From the cell containing the given text, extract its center point as [X, Y] coordinate. 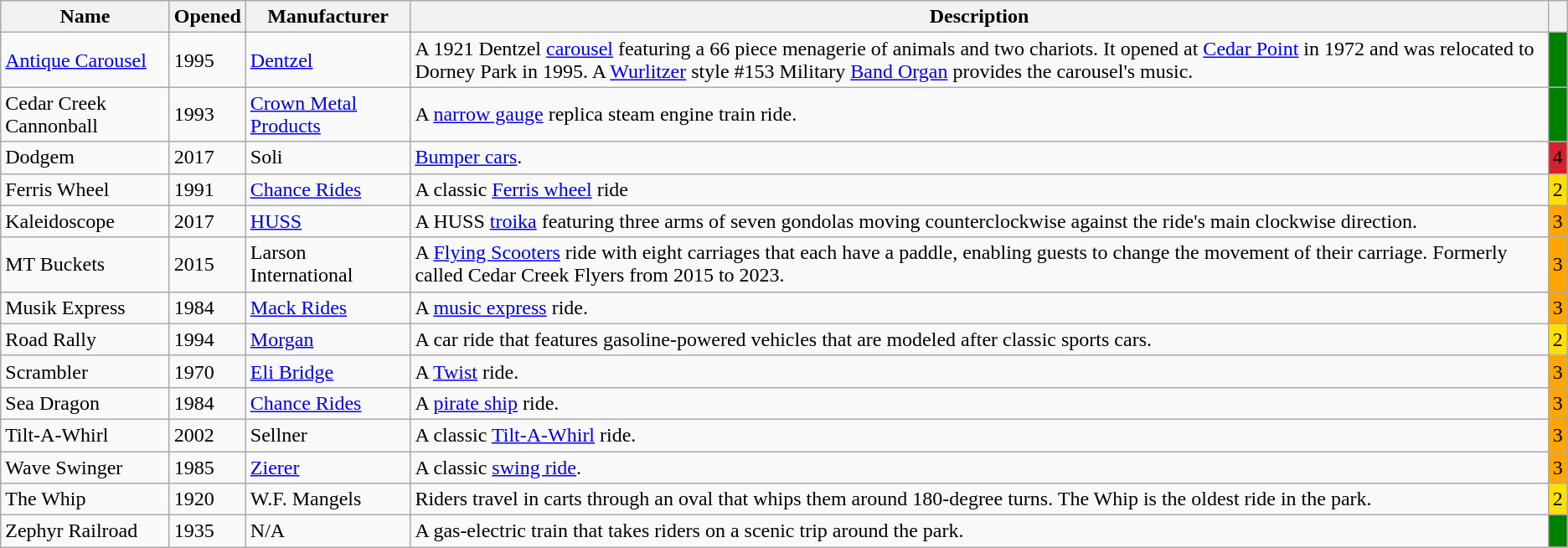
Bumper cars. [979, 158]
Wave Swinger [85, 467]
A narrow gauge replica steam engine train ride. [979, 114]
A classic Ferris wheel ride [979, 189]
1935 [208, 531]
Zephyr Railroad [85, 531]
A classic Tilt-A-Whirl ride. [979, 435]
Antique Carousel [85, 60]
Kaleidoscope [85, 221]
Ferris Wheel [85, 189]
A HUSS troika featuring three arms of seven gondolas moving counterclockwise against the ride's main clockwise direction. [979, 221]
A classic swing ride. [979, 467]
Musik Express [85, 308]
A music express ride. [979, 308]
2002 [208, 435]
Mack Rides [328, 308]
HUSS [328, 221]
Road Rally [85, 339]
Eli Bridge [328, 371]
N/A [328, 531]
Opened [208, 17]
W.F. Mangels [328, 499]
2015 [208, 265]
1920 [208, 499]
1985 [208, 467]
A gas-electric train that takes riders on a scenic trip around the park. [979, 531]
Larson International [328, 265]
Sea Dragon [85, 403]
A pirate ship ride. [979, 403]
Dodgem [85, 158]
A car ride that features gasoline-powered vehicles that are modeled after classic sports cars. [979, 339]
Morgan [328, 339]
Soli [328, 158]
1993 [208, 114]
Sellner [328, 435]
1970 [208, 371]
4 [1558, 158]
Crown Metal Products [328, 114]
Dentzel [328, 60]
1991 [208, 189]
Riders travel in carts through an oval that whips them around 180-degree turns. The Whip is the oldest ride in the park. [979, 499]
Description [979, 17]
The Whip [85, 499]
MT Buckets [85, 265]
1995 [208, 60]
Name [85, 17]
A Twist ride. [979, 371]
Manufacturer [328, 17]
1994 [208, 339]
Zierer [328, 467]
Tilt-A-Whirl [85, 435]
Cedar Creek Cannonball [85, 114]
Scrambler [85, 371]
